Return [X, Y] of the center of cell containing provided text 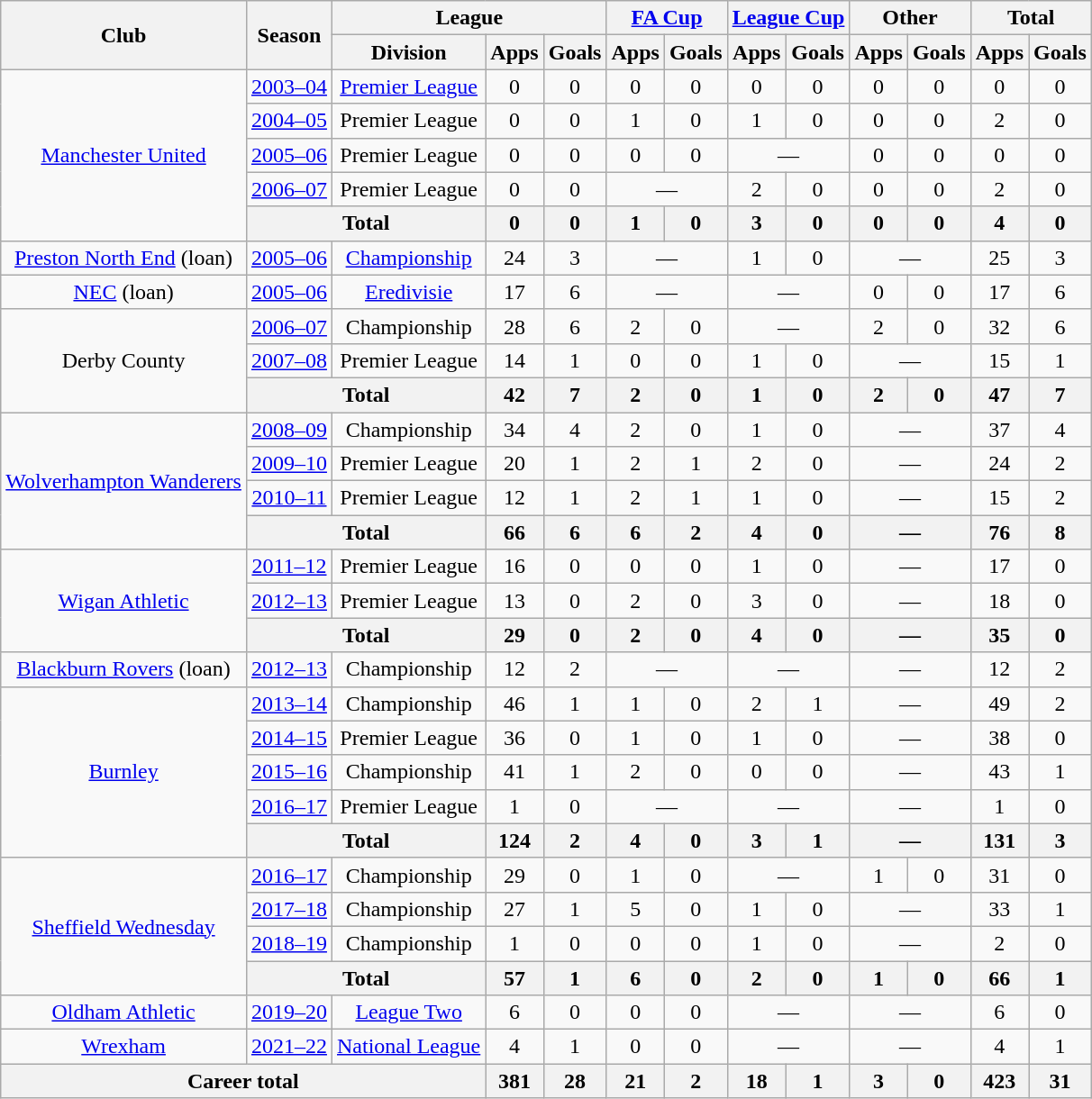
49 [999, 704]
NEC (loan) [124, 292]
2008–09 [288, 430]
League Cup [788, 18]
Other [910, 18]
2011–12 [288, 567]
Blackburn Rovers (loan) [124, 669]
2018–19 [288, 943]
2010–11 [288, 498]
46 [514, 704]
Eredivisie [408, 292]
25 [999, 258]
32 [999, 326]
423 [999, 1081]
21 [635, 1081]
2004–05 [288, 121]
League Two [408, 1013]
2015–16 [288, 772]
Burnley [124, 772]
Sheffield Wednesday [124, 926]
2009–10 [288, 464]
Season [288, 35]
2013–14 [288, 704]
20 [514, 464]
2021–22 [288, 1047]
14 [514, 360]
League [469, 18]
Preston North End (loan) [124, 258]
8 [1060, 532]
35 [999, 635]
381 [514, 1081]
Division [408, 52]
2019–20 [288, 1013]
37 [999, 430]
Manchester United [124, 155]
42 [514, 395]
41 [514, 772]
124 [514, 840]
Wolverhampton Wanderers [124, 481]
2007–08 [288, 360]
Oldham Athletic [124, 1013]
Wrexham [124, 1047]
National League [408, 1047]
16 [514, 567]
2017–18 [288, 909]
FA Cup [667, 18]
38 [999, 738]
33 [999, 909]
76 [999, 532]
Wigan Athletic [124, 601]
131 [999, 840]
Club [124, 35]
27 [514, 909]
13 [514, 601]
57 [514, 977]
2003–04 [288, 86]
Career total [243, 1081]
47 [999, 395]
36 [514, 738]
2014–15 [288, 738]
Derby County [124, 360]
34 [514, 430]
43 [999, 772]
5 [635, 909]
